Pinpoint the cell where the given text exists, returning its [x, y] midpoint coordinate. 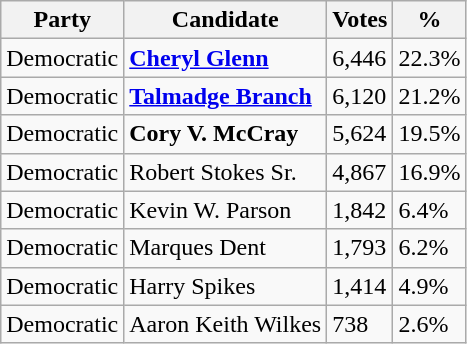
Votes [360, 20]
Marques Dent [226, 248]
6.4% [430, 210]
1,793 [360, 248]
4,867 [360, 172]
Robert Stokes Sr. [226, 172]
6,120 [360, 96]
21.2% [430, 96]
1,842 [360, 210]
Party [62, 20]
6.2% [430, 248]
Cheryl Glenn [226, 58]
Talmadge Branch [226, 96]
Aaron Keith Wilkes [226, 324]
Harry Spikes [226, 286]
% [430, 20]
22.3% [430, 58]
4.9% [430, 286]
738 [360, 324]
5,624 [360, 134]
Candidate [226, 20]
Cory V. McCray [226, 134]
Kevin W. Parson [226, 210]
19.5% [430, 134]
6,446 [360, 58]
1,414 [360, 286]
16.9% [430, 172]
2.6% [430, 324]
